From the cell containing the given text, extract its center point as [X, Y] coordinate. 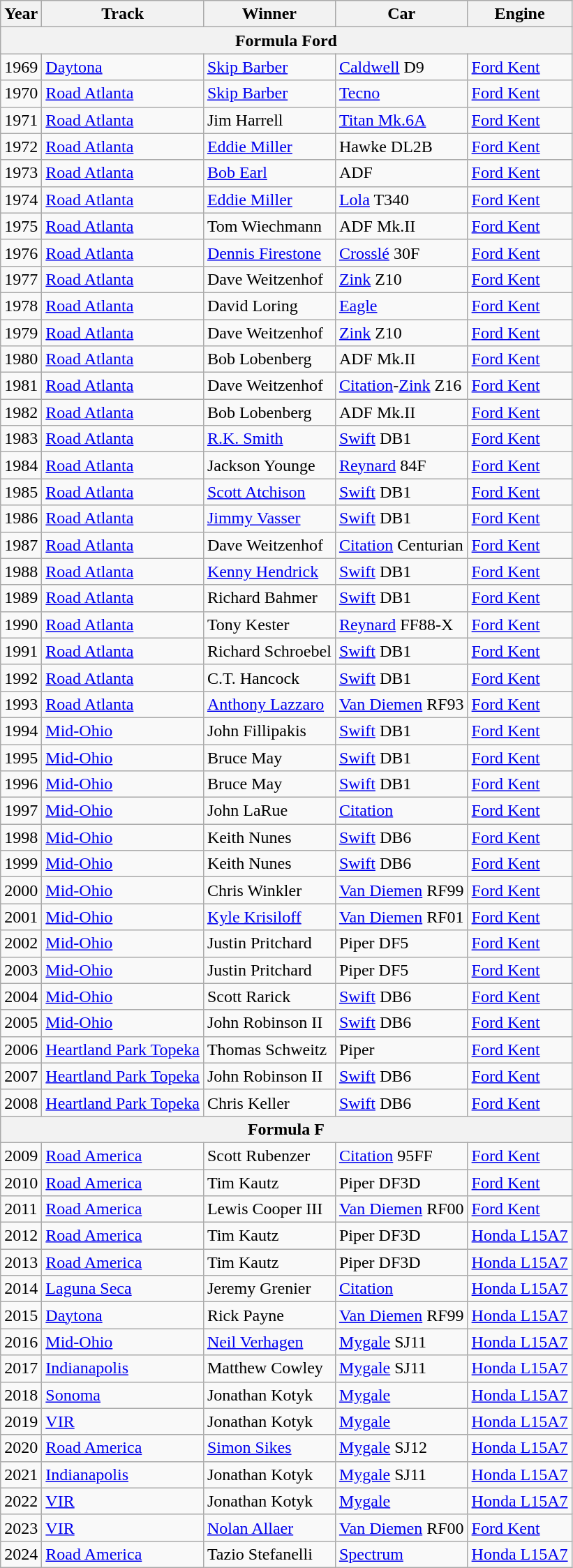
1978 [21, 306]
Lewis Cooper III [269, 1209]
Jimmy Vasser [269, 518]
2006 [21, 1050]
Kenny Hendrick [269, 572]
Scott Rarick [269, 996]
Tony Kester [269, 625]
1996 [21, 784]
Laguna Seca [123, 1289]
Piper [401, 1050]
Hawke DL2B [401, 147]
2019 [21, 1421]
1982 [21, 412]
Richard Schroebel [269, 651]
1991 [21, 651]
2011 [21, 1209]
Car [401, 14]
1980 [21, 359]
1994 [21, 731]
2008 [21, 1103]
2005 [21, 1023]
2010 [21, 1183]
2023 [21, 1528]
1992 [21, 678]
2015 [21, 1315]
Formula Ford [286, 40]
1976 [21, 253]
Reynard FF88-X [401, 625]
2012 [21, 1236]
Thomas Schweitz [269, 1050]
R.K. Smith [269, 439]
1995 [21, 757]
Anthony Lazzaro [269, 704]
1981 [21, 386]
Rick Payne [269, 1315]
Van Diemen RF93 [401, 704]
1985 [21, 492]
Scott Atchison [269, 492]
Year [21, 14]
Scott Rubenzer [269, 1156]
Kyle Krisiloff [269, 917]
1971 [21, 120]
Winner [269, 14]
2018 [21, 1395]
Citation Centurian [401, 545]
2022 [21, 1501]
2002 [21, 943]
Reynard 84F [401, 465]
1974 [21, 200]
1999 [21, 864]
John LaRue [269, 811]
1983 [21, 439]
Sonoma [123, 1395]
John Fillipakis [269, 731]
Mygale SJ12 [401, 1448]
1997 [21, 811]
Simon Sikes [269, 1448]
1988 [21, 572]
Matthew Cowley [269, 1368]
Nolan Allaer [269, 1528]
1989 [21, 598]
1973 [21, 173]
Engine [519, 14]
2016 [21, 1342]
1984 [21, 465]
2007 [21, 1076]
1977 [21, 279]
Bob Earl [269, 173]
Dennis Firestone [269, 253]
1972 [21, 147]
Track [123, 14]
Chris Winkler [269, 890]
2017 [21, 1368]
Lola T340 [401, 200]
Spectrum [401, 1554]
Tom Wiechmann [269, 226]
1990 [21, 625]
2000 [21, 890]
1987 [21, 545]
Citation 95FF [401, 1156]
2003 [21, 970]
Crosslé 30F [401, 253]
2021 [21, 1474]
Caldwell D9 [401, 67]
1969 [21, 67]
1986 [21, 518]
2024 [21, 1554]
2013 [21, 1262]
Neil Verhagen [269, 1342]
2001 [21, 917]
Citation-Zink Z16 [401, 386]
2009 [21, 1156]
Richard Bahmer [269, 598]
1979 [21, 333]
1975 [21, 226]
C.T. Hancock [269, 678]
Chris Keller [269, 1103]
2014 [21, 1289]
Jim Harrell [269, 120]
Eagle [401, 306]
Jeremy Grenier [269, 1289]
2004 [21, 996]
Tecno [401, 94]
David Loring [269, 306]
1993 [21, 704]
ADF [401, 173]
Jackson Younge [269, 465]
1970 [21, 94]
Tazio Stefanelli [269, 1554]
Titan Mk.6A [401, 120]
2020 [21, 1448]
Van Diemen RF01 [401, 917]
1998 [21, 837]
Formula F [286, 1129]
